Capture the cell that displays the provided text and extract its (X, Y) central coordinate. 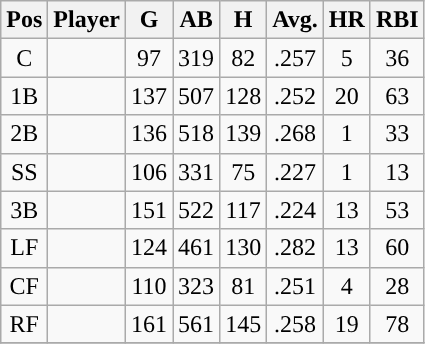
CF (24, 286)
331 (196, 172)
110 (150, 286)
130 (244, 248)
Pos (24, 20)
33 (397, 134)
5 (346, 58)
.224 (296, 210)
522 (196, 210)
161 (150, 324)
4 (346, 286)
.257 (296, 58)
.227 (296, 172)
81 (244, 286)
G (150, 20)
.282 (296, 248)
3B (24, 210)
SS (24, 172)
507 (196, 96)
1B (24, 96)
Player (87, 20)
82 (244, 58)
63 (397, 96)
106 (150, 172)
128 (244, 96)
19 (346, 324)
124 (150, 248)
.268 (296, 134)
319 (196, 58)
139 (244, 134)
RF (24, 324)
28 (397, 286)
60 (397, 248)
137 (150, 96)
97 (150, 58)
53 (397, 210)
461 (196, 248)
Avg. (296, 20)
323 (196, 286)
136 (150, 134)
518 (196, 134)
561 (196, 324)
75 (244, 172)
HR (346, 20)
20 (346, 96)
.252 (296, 96)
.251 (296, 286)
36 (397, 58)
RBI (397, 20)
C (24, 58)
2B (24, 134)
.258 (296, 324)
151 (150, 210)
145 (244, 324)
AB (196, 20)
LF (24, 248)
78 (397, 324)
H (244, 20)
117 (244, 210)
